Extract the (x, y) coordinate from the center of the cell holding the provided text.  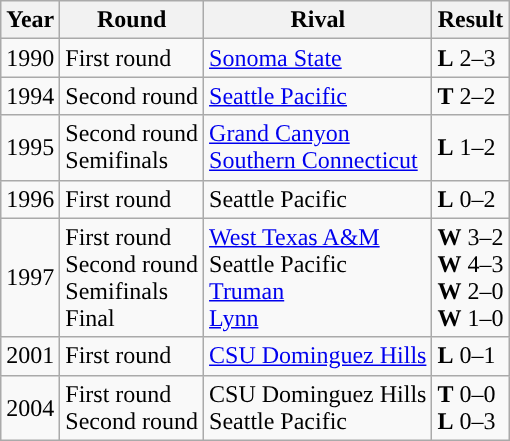
Round (132, 20)
2001 (30, 356)
West Texas A&MSeattle PacificTrumanLynn (318, 278)
2004 (30, 408)
T 2–2 (470, 96)
First roundSecond round (132, 408)
CSU Dominguez HillsSeattle Pacific (318, 408)
Sonoma State (318, 58)
1995 (30, 148)
First roundSecond roundSemifinalsFinal (132, 278)
CSU Dominguez Hills (318, 356)
Second round (132, 96)
W 3–2 W 4–3 W 2–0W 1–0 (470, 278)
L 2–3 (470, 58)
L 0–2 (470, 199)
Year (30, 20)
1994 (30, 96)
Rival (318, 20)
1996 (30, 199)
L 1–2 (470, 148)
1997 (30, 278)
L 0–1 (470, 356)
Result (470, 20)
Second roundSemifinals (132, 148)
Grand CanyonSouthern Connecticut (318, 148)
1990 (30, 58)
T 0–0 L 0–3 (470, 408)
